Determine the (x, y) coordinate at the center of the cell enclosing the given text.  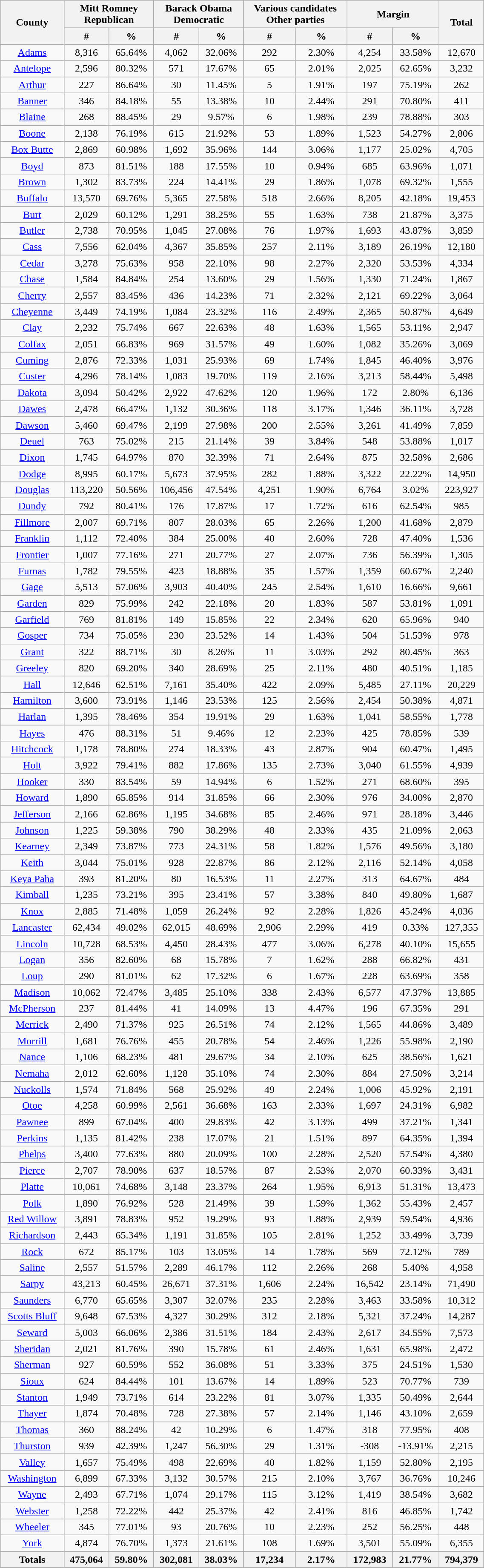
1,252 (369, 1235)
448 (461, 1527)
Grant (32, 652)
257 (269, 247)
77.63% (131, 1154)
2,472 (461, 1349)
Greeley (32, 668)
2,199 (176, 425)
Nance (32, 1057)
23.32% (221, 312)
504 (369, 636)
47.54% (221, 490)
14.41% (221, 182)
1.51% (321, 1138)
28.69% (221, 668)
571 (176, 69)
6,278 (369, 943)
1,574 (86, 1089)
4,258 (86, 1106)
Margin (393, 14)
2,738 (86, 231)
1.69% (321, 1543)
65.65% (131, 1300)
Rock (32, 1251)
32.07% (221, 1300)
29.17% (221, 1494)
Chase (32, 279)
Kearney (32, 846)
8,995 (86, 474)
22.69% (221, 1462)
13.05% (221, 1251)
Buffalo (32, 198)
52.14% (415, 863)
35.40% (221, 684)
50.38% (415, 700)
5 (269, 85)
85.17% (131, 1251)
88.31% (131, 733)
81.44% (131, 1009)
2.81% (321, 1235)
78.88% (415, 117)
4,334 (461, 263)
84.84% (131, 279)
4,936 (461, 1219)
27.50% (415, 1073)
971 (369, 814)
Keya Paha (32, 879)
46.17% (221, 1268)
322 (86, 652)
3,094 (86, 393)
75.02% (131, 441)
37.95% (221, 474)
2.44% (321, 101)
4,251 (269, 490)
2.60% (321, 539)
49.56% (415, 846)
48.69% (221, 927)
24.51% (415, 1365)
829 (86, 603)
2,885 (86, 911)
4,036 (461, 911)
1,782 (86, 571)
375 (369, 1365)
1.62% (321, 960)
224 (176, 182)
22.10% (221, 263)
13,570 (86, 198)
43 (269, 749)
67.33% (131, 1478)
65.98% (415, 1349)
113,220 (86, 490)
Dakota (32, 393)
2,190 (461, 1041)
5,460 (86, 425)
31.57% (221, 344)
3,600 (86, 700)
282 (269, 474)
53.88% (415, 441)
118 (269, 409)
Howard (32, 798)
57.06% (131, 587)
47.40% (415, 539)
75.63% (131, 263)
338 (269, 992)
52.80% (415, 1462)
73.87% (131, 846)
60.99% (131, 1106)
419 (369, 927)
Platte (32, 1187)
6,136 (461, 393)
925 (176, 1025)
Thurston (32, 1446)
6,982 (461, 1106)
29.83% (221, 1122)
53 (269, 133)
46.85% (415, 1511)
2,806 (461, 133)
1,041 (369, 717)
30.29% (221, 1316)
60.17% (131, 474)
21.92% (221, 133)
34.00% (415, 798)
20.78% (221, 1041)
302,081 (176, 1559)
363 (461, 652)
Loup (32, 976)
60.59% (131, 1365)
Seward (32, 1333)
26.51% (221, 1025)
3,859 (461, 231)
Arthur (32, 85)
63.69% (415, 976)
1.43% (321, 636)
112 (269, 1268)
60.98% (131, 149)
303 (461, 117)
3,767 (369, 1478)
74.19% (131, 312)
2,320 (369, 263)
2.54% (321, 587)
55.43% (415, 1203)
59 (176, 782)
70.77% (415, 1381)
72.12% (415, 1251)
2,289 (176, 1268)
3,132 (176, 1478)
2.64% (321, 457)
Polk (32, 1203)
884 (369, 1073)
Clay (32, 328)
172 (369, 393)
60.12% (131, 214)
2,906 (269, 927)
2,707 (86, 1170)
60.67% (415, 571)
32.39% (221, 457)
3.02% (415, 490)
Sioux (32, 1381)
870 (176, 457)
288 (369, 960)
12,646 (86, 684)
13.60% (221, 279)
Valley (32, 1462)
80.41% (131, 506)
11.45% (221, 85)
8,205 (369, 198)
940 (461, 619)
66.06% (131, 1333)
26.19% (415, 247)
3,446 (461, 814)
16,542 (369, 1284)
3.17% (321, 409)
1,610 (369, 587)
2.18% (321, 1316)
3,044 (86, 863)
1,687 (461, 895)
3,322 (369, 474)
927 (86, 1365)
22.18% (221, 603)
York (32, 1543)
65.96% (415, 619)
Morrill (32, 1041)
1,419 (369, 1494)
25 (269, 668)
475,064 (86, 1559)
81.42% (131, 1138)
2,365 (369, 312)
3,375 (461, 214)
1,226 (369, 1041)
Frontier (32, 555)
239 (369, 117)
67.71% (131, 1494)
3,449 (86, 312)
5,673 (176, 474)
736 (369, 555)
1.72% (321, 506)
1,191 (176, 1235)
21.87% (415, 214)
23.22% (221, 1397)
245 (269, 587)
73.71% (131, 1397)
4,939 (461, 765)
238 (176, 1138)
13,885 (461, 992)
22.87% (221, 863)
358 (461, 976)
1.67% (321, 976)
1,395 (86, 717)
1,185 (461, 668)
1,200 (369, 522)
2,493 (86, 1494)
62.04% (131, 247)
13.38% (221, 101)
3,903 (176, 587)
10,246 (461, 1478)
51.57% (131, 1268)
80 (176, 879)
254 (176, 279)
3,180 (461, 846)
76 (269, 231)
172,983 (369, 1559)
-13.91% (415, 1446)
1,007 (86, 555)
3,922 (86, 765)
1,373 (176, 1543)
Cherry (32, 295)
41 (176, 1009)
43.10% (415, 1413)
Douglas (32, 490)
10,062 (86, 992)
17.32% (221, 976)
176 (176, 506)
62.51% (131, 684)
9,648 (86, 1316)
807 (176, 522)
2,166 (86, 814)
1,341 (461, 1122)
55.09% (415, 1543)
Merrick (32, 1025)
71,490 (461, 1284)
40.51% (415, 668)
235 (269, 1300)
9,661 (461, 587)
20,229 (461, 684)
27.11% (415, 684)
312 (269, 1316)
408 (461, 1430)
40.10% (415, 943)
196 (369, 1009)
26.24% (221, 911)
1,826 (369, 911)
37.21% (415, 1122)
68.53% (131, 943)
2,457 (461, 1203)
1.78% (321, 1251)
548 (369, 441)
3,189 (369, 247)
484 (461, 879)
1,071 (461, 166)
25.37% (221, 1511)
1,495 (461, 749)
74.68% (131, 1187)
59.38% (131, 830)
Kimball (32, 895)
78.85% (415, 733)
Various candidatesOther parties (295, 14)
70.80% (415, 101)
346 (86, 101)
28.03% (221, 522)
53.11% (415, 328)
46.40% (415, 360)
3,040 (369, 765)
17.55% (221, 166)
3,501 (369, 1543)
27.08% (221, 231)
2,596 (86, 69)
81.81% (131, 619)
3,489 (461, 1025)
Blaine (32, 117)
2,561 (176, 1106)
71.48% (131, 911)
313 (369, 879)
2,617 (369, 1333)
49.80% (415, 895)
83.45% (131, 295)
13.67% (221, 1381)
1,082 (369, 344)
84.18% (131, 101)
21.61% (221, 1543)
2.55% (321, 425)
Hayes (32, 733)
86 (269, 863)
Total (461, 22)
Burt (32, 214)
1,059 (176, 911)
17 (269, 506)
35.10% (221, 1073)
19.91% (221, 717)
27 (269, 555)
47.62% (221, 393)
2.32% (321, 295)
2,116 (369, 863)
1,394 (461, 1138)
35.26% (415, 344)
64.97% (131, 457)
3,213 (369, 376)
3.03% (321, 652)
88.45% (131, 117)
345 (86, 1527)
318 (369, 1430)
McPherson (32, 1009)
62,434 (86, 927)
1,132 (176, 409)
14,287 (461, 1316)
2,922 (176, 393)
21.09% (415, 830)
411 (461, 101)
14.94% (221, 782)
18.88% (221, 571)
2,029 (86, 214)
Hall (32, 684)
45.92% (415, 1089)
442 (176, 1511)
34.55% (415, 1333)
81 (269, 1397)
18.57% (221, 1170)
65.85% (131, 798)
7,161 (176, 684)
26,671 (176, 1284)
1,555 (461, 182)
57.54% (415, 1154)
71.24% (415, 279)
384 (176, 539)
76.70% (131, 1543)
16.66% (415, 587)
436 (176, 295)
2.29% (321, 927)
2,454 (369, 700)
66.47% (131, 409)
637 (176, 1170)
Stanton (32, 1397)
60.47% (415, 749)
67.04% (131, 1122)
75.01% (131, 863)
1,692 (176, 149)
4,705 (461, 149)
66 (269, 798)
1,258 (86, 1511)
274 (176, 749)
2,386 (176, 1333)
76.92% (131, 1203)
105 (269, 1235)
Colfax (32, 344)
Saline (32, 1268)
27.38% (221, 1413)
69.22% (415, 295)
43.87% (415, 231)
1.90% (321, 490)
120 (269, 393)
15.85% (221, 619)
1,693 (369, 231)
Richardson (32, 1235)
69.20% (131, 668)
116 (269, 312)
36.68% (221, 1106)
820 (86, 668)
37.24% (415, 1316)
952 (176, 1219)
13 (269, 1009)
13,473 (461, 1187)
Perkins (32, 1138)
75.19% (415, 85)
70.95% (131, 231)
587 (369, 603)
23.41% (221, 895)
Pawnee (32, 1122)
2.17% (321, 1559)
2,947 (461, 328)
Webster (32, 1511)
2,063 (461, 830)
66.83% (131, 344)
2.53% (321, 1170)
3,463 (369, 1300)
356 (86, 960)
3,485 (176, 992)
184 (269, 1333)
54.27% (415, 133)
614 (176, 1397)
83.73% (131, 182)
3.12% (321, 1494)
31.51% (221, 1333)
2,686 (461, 457)
49.02% (131, 927)
789 (461, 1251)
4,367 (176, 247)
58 (269, 846)
1,576 (369, 846)
3,891 (86, 1219)
80.32% (131, 69)
73.91% (131, 700)
1,031 (176, 360)
88.71% (131, 652)
4,327 (176, 1316)
8.26% (221, 652)
228 (369, 976)
435 (369, 830)
523 (369, 1381)
1,225 (86, 830)
36.08% (221, 1365)
81.51% (131, 166)
1.60% (321, 344)
66.82% (415, 960)
2.14% (321, 1413)
223,927 (461, 490)
6,355 (461, 1543)
72.40% (131, 539)
50.42% (131, 393)
Furnas (32, 571)
3.33% (321, 1365)
882 (176, 765)
200 (269, 425)
739 (461, 1381)
Franklin (32, 539)
Mitt RomneyRepublican (109, 14)
2,232 (86, 328)
5,498 (461, 376)
10,061 (86, 1187)
12,180 (461, 247)
64.35% (415, 1138)
340 (176, 668)
65.34% (131, 1235)
2.41% (321, 1511)
2,195 (461, 1462)
51.31% (415, 1187)
92 (269, 911)
108 (269, 1543)
1,523 (369, 133)
62.60% (131, 1073)
969 (176, 344)
188 (176, 166)
56.30% (221, 1446)
2,215 (461, 1446)
1,006 (369, 1089)
58.55% (415, 717)
44.86% (415, 1025)
3,064 (461, 295)
Brown (32, 182)
2,659 (461, 1413)
21.77% (415, 1559)
35.85% (221, 247)
3,148 (176, 1187)
667 (176, 328)
Thayer (32, 1413)
3,261 (369, 425)
56.25% (415, 1527)
61 (269, 1349)
45.24% (415, 911)
1,867 (461, 279)
76.19% (131, 133)
914 (176, 798)
Thomas (32, 1430)
1,084 (176, 312)
27.98% (221, 425)
67.35% (415, 1009)
43,213 (86, 1284)
69.76% (131, 198)
4,874 (86, 1543)
6,764 (369, 490)
1,745 (86, 457)
Lincoln (32, 943)
3,431 (461, 1170)
Garfield (32, 619)
1,159 (369, 1462)
290 (86, 976)
50.56% (131, 490)
2,138 (86, 133)
873 (86, 166)
34 (269, 1057)
769 (86, 619)
38.03% (221, 1559)
72.22% (131, 1511)
County (32, 22)
21.49% (221, 1203)
69.71% (131, 522)
264 (269, 1187)
38.29% (221, 830)
425 (369, 733)
38.25% (221, 214)
5,003 (86, 1333)
1.74% (321, 360)
10,728 (86, 943)
3.38% (321, 895)
Nuckolls (32, 1089)
2,021 (86, 1349)
17,234 (269, 1559)
127,355 (461, 927)
2.16% (321, 376)
5,365 (176, 198)
Keith (32, 863)
3,682 (461, 1494)
Cuming (32, 360)
0.33% (415, 927)
-308 (369, 1446)
875 (369, 457)
23.14% (415, 1284)
8,316 (86, 52)
2,490 (86, 1025)
2,051 (86, 344)
1.52% (321, 782)
32.58% (415, 457)
Washington (32, 1478)
60.33% (415, 1170)
734 (86, 636)
1.31% (321, 1446)
71.84% (131, 1089)
423 (176, 571)
978 (461, 636)
1,112 (86, 539)
98 (269, 263)
2.34% (321, 619)
Holt (32, 765)
528 (176, 1203)
3.07% (321, 1397)
2.09% (321, 684)
616 (369, 506)
119 (269, 376)
28.43% (221, 943)
197 (369, 85)
1,305 (461, 555)
2,012 (86, 1073)
71.37% (131, 1025)
2,879 (461, 522)
14.23% (221, 295)
17.87% (221, 506)
2,070 (369, 1170)
904 (369, 749)
Red Willow (32, 1219)
1,083 (176, 376)
Totals (32, 1559)
2.66% (321, 198)
6,899 (86, 1478)
1,128 (176, 1073)
4,871 (461, 700)
69.47% (131, 425)
539 (461, 733)
5,513 (86, 587)
35.96% (221, 149)
330 (86, 782)
1.97% (321, 231)
1,177 (369, 149)
78.80% (131, 749)
Jefferson (32, 814)
476 (86, 733)
78.14% (131, 376)
62,015 (176, 927)
17.67% (221, 69)
9.57% (221, 117)
78.46% (131, 717)
75.49% (131, 1462)
2.07% (321, 555)
25.00% (221, 539)
4,254 (369, 52)
1,045 (176, 231)
29.67% (221, 1057)
59.80% (131, 1559)
4,380 (461, 1154)
35 (269, 571)
51.53% (415, 636)
Dawes (32, 409)
939 (86, 1446)
58.44% (415, 376)
569 (369, 1251)
20 (269, 603)
53.81% (415, 603)
60.45% (131, 1284)
Pierce (32, 1170)
56.39% (415, 555)
54 (269, 1041)
40.40% (221, 587)
738 (369, 214)
21 (269, 1138)
Barack ObamaDemocratic (198, 14)
59.54% (415, 1219)
Gosper (32, 636)
1.47% (321, 1430)
100 (269, 1154)
42.18% (415, 198)
0.94% (321, 166)
12,670 (461, 52)
1,359 (369, 571)
30.57% (221, 1478)
Dixon (32, 457)
1,195 (176, 814)
3.84% (321, 441)
1,247 (176, 1446)
83.54% (131, 782)
1,135 (86, 1138)
2,520 (369, 1154)
7 (269, 960)
880 (176, 1154)
23.53% (221, 700)
Scotts Bluff (32, 1316)
790 (176, 830)
2,025 (369, 69)
22.22% (415, 474)
4,062 (176, 52)
230 (176, 636)
6,577 (369, 992)
17.07% (221, 1138)
Box Butte (32, 149)
34.68% (221, 814)
1,335 (369, 1397)
12 (269, 733)
87 (269, 1170)
Hamilton (32, 700)
47.37% (415, 992)
103 (176, 1251)
6,913 (369, 1187)
Phelps (32, 1154)
76.76% (131, 1041)
25.93% (221, 360)
86.64% (131, 85)
2.80% (415, 393)
2,869 (86, 149)
106,456 (176, 490)
41.68% (415, 522)
6,770 (86, 1300)
2,478 (86, 409)
976 (369, 798)
1.86% (321, 182)
2.73% (321, 765)
22.63% (221, 328)
Hooker (32, 782)
1,330 (369, 279)
Wayne (32, 1494)
1,536 (461, 539)
477 (269, 943)
1,631 (369, 1349)
19.70% (221, 376)
615 (176, 133)
81.20% (131, 879)
27.58% (221, 198)
Cedar (32, 263)
1,106 (86, 1057)
68 (176, 960)
499 (369, 1122)
1,742 (461, 1511)
73.21% (131, 895)
2.56% (321, 700)
75.99% (131, 603)
3,278 (86, 263)
Sheridan (32, 1349)
3,214 (461, 1073)
125 (269, 700)
68.23% (131, 1057)
400 (176, 1122)
62 (176, 976)
82.60% (131, 960)
21.14% (221, 441)
Lancaster (32, 927)
4,649 (461, 312)
18.33% (221, 749)
135 (269, 765)
1,949 (86, 1397)
1,078 (369, 182)
2,939 (369, 1219)
5,485 (369, 684)
75.74% (131, 328)
Antelope (32, 69)
3,739 (461, 1235)
1.56% (321, 279)
1.83% (321, 603)
67.53% (131, 1316)
72.33% (131, 360)
685 (369, 166)
5.40% (415, 1268)
620 (369, 619)
Johnson (32, 830)
75.05% (131, 636)
36.11% (415, 409)
624 (86, 1381)
36.76% (415, 1478)
53.53% (415, 263)
354 (176, 717)
431 (461, 960)
7,556 (86, 247)
1,291 (176, 214)
899 (86, 1122)
41.49% (415, 425)
1,362 (369, 1203)
1.96% (321, 393)
55.98% (415, 1041)
2,443 (86, 1235)
1,621 (461, 1057)
792 (86, 506)
81.01% (131, 976)
Dodge (32, 474)
Nemaha (32, 1073)
3,069 (461, 344)
2,240 (461, 571)
480 (369, 668)
422 (269, 684)
763 (86, 441)
7,573 (461, 1333)
38.54% (415, 1494)
2.49% (321, 312)
62.65% (415, 69)
237 (86, 1009)
2,644 (461, 1397)
65.64% (131, 52)
84.44% (131, 1381)
518 (269, 198)
37.31% (221, 1284)
144 (269, 149)
4,958 (461, 1268)
Otoe (32, 1106)
1.95% (321, 1187)
1,697 (369, 1106)
16.53% (221, 879)
1.91% (321, 85)
360 (86, 1430)
897 (369, 1138)
625 (369, 1057)
568 (176, 1089)
79.55% (131, 571)
1,874 (86, 1413)
15,655 (461, 943)
Harlan (32, 717)
227 (86, 85)
1.98% (321, 117)
928 (176, 863)
1,530 (461, 1365)
390 (176, 1349)
32.06% (221, 52)
Madison (32, 992)
68.60% (415, 782)
1,606 (269, 1284)
101 (176, 1381)
7,859 (461, 425)
9.46% (221, 733)
38.56% (415, 1057)
816 (369, 1511)
252 (369, 1527)
1.59% (321, 1203)
2.87% (321, 749)
1,584 (86, 279)
672 (86, 1251)
1,346 (369, 409)
61.55% (415, 765)
Deuel (32, 441)
79.41% (131, 765)
Hitchcock (32, 749)
2,876 (86, 360)
2,007 (86, 522)
Custer (32, 376)
62.86% (131, 814)
4,296 (86, 376)
Sarpy (32, 1284)
25.10% (221, 992)
552 (176, 1365)
17.86% (221, 765)
163 (269, 1106)
20.09% (221, 1154)
25.92% (221, 1089)
Butler (32, 231)
1,091 (461, 603)
4,450 (176, 943)
Gage (32, 587)
10,312 (461, 1300)
958 (176, 263)
30.36% (221, 409)
985 (461, 506)
773 (176, 846)
Dawson (32, 425)
50.49% (415, 1397)
Dundy (32, 506)
62.54% (415, 506)
Sherman (32, 1365)
4,058 (461, 863)
1,178 (86, 749)
Boyd (32, 166)
794,379 (461, 1559)
69 (269, 360)
4.47% (321, 1009)
80.45% (415, 652)
3,976 (461, 360)
42.39% (131, 1446)
81.76% (131, 1349)
2,121 (369, 295)
64.67% (415, 879)
Boone (32, 133)
72.47% (131, 992)
22 (269, 619)
20.77% (221, 555)
3,307 (176, 1300)
Wheeler (32, 1527)
393 (86, 879)
455 (176, 1041)
Logan (32, 960)
88.24% (131, 1430)
14,950 (461, 474)
77.01% (131, 1527)
1,235 (86, 895)
Saunders (32, 1300)
23.37% (221, 1187)
5,321 (369, 1316)
1,778 (461, 717)
33.49% (415, 1235)
Banner (32, 101)
14.09% (221, 1009)
50.87% (415, 312)
77.95% (415, 1430)
78.90% (131, 1170)
1,017 (461, 441)
1.57% (321, 571)
19.29% (221, 1219)
69.32% (415, 182)
78.83% (131, 1219)
2,191 (461, 1089)
2,870 (461, 798)
2.01% (321, 69)
262 (461, 85)
Adams (32, 52)
Cheyenne (32, 312)
1,657 (86, 1462)
19,453 (461, 198)
63.96% (415, 166)
115 (269, 1494)
77.16% (131, 555)
840 (369, 895)
85 (269, 814)
Garden (32, 603)
2,349 (86, 846)
242 (176, 603)
3,728 (461, 409)
481 (176, 1057)
70.48% (131, 1413)
23.52% (221, 636)
149 (176, 619)
28.18% (415, 814)
Knox (32, 911)
25.02% (415, 149)
1,302 (86, 182)
3,400 (86, 1154)
Fillmore (32, 522)
20.76% (221, 1527)
3.13% (321, 1122)
1,845 (369, 360)
10.29% (221, 1430)
1,681 (86, 1041)
Cass (32, 247)
1,074 (176, 1494)
498 (176, 1462)
3,232 (461, 69)
